Determine the [x, y] coordinate at the center of the cell enclosing the given text.  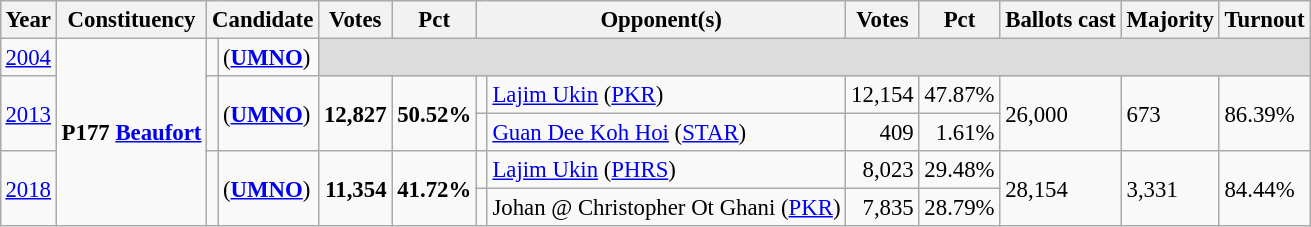
Majority [1170, 20]
12,827 [356, 114]
673 [1170, 114]
2013 [28, 114]
84.44% [1264, 188]
Opponent(s) [660, 20]
P177 Beaufort [131, 132]
Turnout [1264, 20]
50.52% [434, 114]
28.79% [960, 208]
3,331 [1170, 188]
Candidate [263, 20]
Year [28, 20]
409 [882, 133]
Guan Dee Koh Hoi (STAR) [666, 133]
Constituency [131, 20]
2018 [28, 188]
Lajim Ukin (PKR) [666, 95]
Lajim Ukin (PHRS) [666, 170]
12,154 [882, 95]
1.61% [960, 133]
8,023 [882, 170]
Ballots cast [1060, 20]
28,154 [1060, 188]
47.87% [960, 95]
26,000 [1060, 114]
2004 [28, 57]
7,835 [882, 208]
29.48% [960, 170]
41.72% [434, 188]
Johan @ Christopher Ot Ghani (PKR) [666, 208]
86.39% [1264, 114]
11,354 [356, 188]
